Return the [X, Y] coordinate for the center point of the cell that contains the specified text.  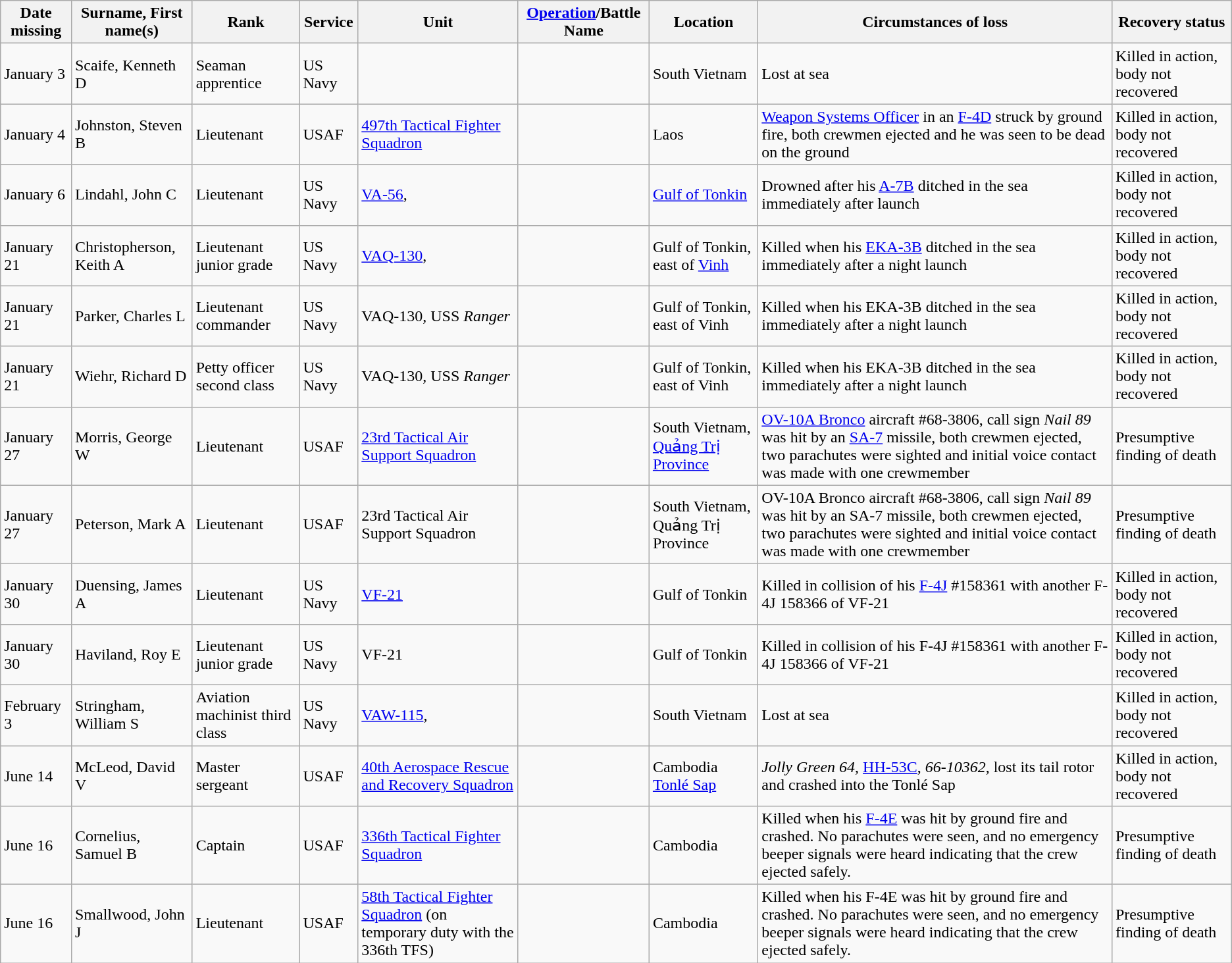
Parker, Charles L [132, 316]
Wiehr, Richard D [132, 377]
Circumstances of loss [935, 22]
Service [329, 22]
VA-56, [438, 195]
Location [703, 22]
Captain [246, 845]
January 4 [36, 134]
Stringham, William S [132, 715]
January 3 [36, 74]
40th Aerospace Rescue and Recovery Squadron [438, 775]
VAQ-130, [438, 255]
Recovery status [1171, 22]
June 14 [36, 775]
Lieutenant commander [246, 316]
Lindahl, John C [132, 195]
February 3 [36, 715]
Christopherson, Keith A [132, 255]
Unit [438, 22]
Cornelius, Samuel B [132, 845]
January 6 [36, 195]
Peterson, Mark A [132, 524]
VAW-115, [438, 715]
Drowned after his A-7B ditched in the sea immediately after launch [935, 195]
Surname, First name(s) [132, 22]
Haviland, Roy E [132, 654]
Morris, George W [132, 446]
Operation/Battle Name [583, 22]
Duensing, James A [132, 594]
Rank [246, 22]
Jolly Green 64, HH-53C, 66-10362, lost its tail rotor and crashed into the Tonlé Sap [935, 775]
Aviation machinist third class [246, 715]
Cambodia Tonlé Sap [703, 775]
Scaife, Kenneth D [132, 74]
336th Tactical Fighter Squadron [438, 845]
Weapon Systems Officer in an F-4D struck by ground fire, both crewmen ejected and he was seen to be dead on the ground [935, 134]
Johnston, Steven B [132, 134]
Petty officer second class [246, 377]
497th Tactical Fighter Squadron [438, 134]
McLeod, David V [132, 775]
Laos [703, 134]
58th Tactical Fighter Squadron (on temporary duty with the 336th TFS) [438, 924]
Smallwood, John J [132, 924]
Date missing [36, 22]
Master sergeant [246, 775]
Seaman apprentice [246, 74]
